Provide the [X, Y] coordinate of the cell's center where the given text is located.  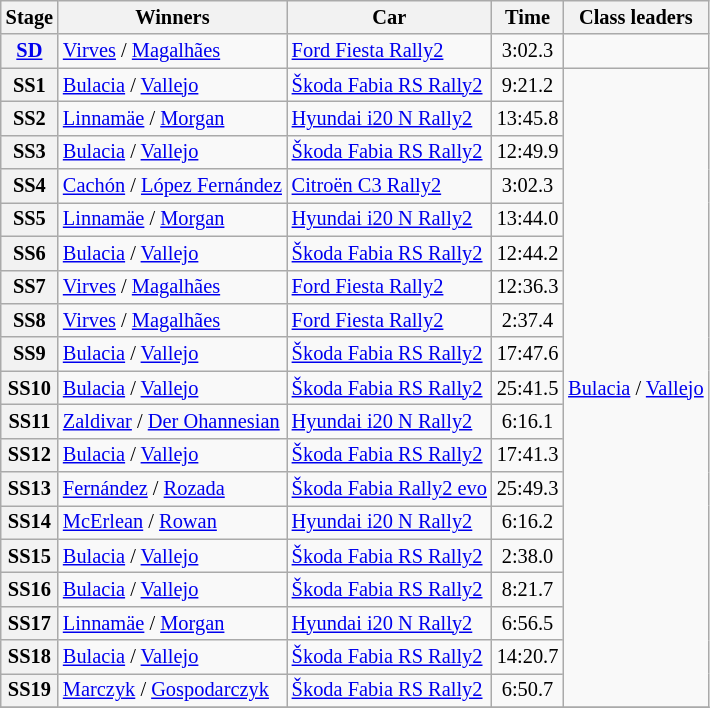
SS11 [30, 421]
SS18 [30, 657]
Stage [30, 17]
SS3 [30, 152]
McErlean / Rowan [172, 522]
6:16.2 [528, 522]
Zaldivar / Der Ohannesian [172, 421]
Marczyk / Gospodarczyk [172, 690]
25:41.5 [528, 388]
6:16.1 [528, 421]
Škoda Fabia Rally2 evo [390, 489]
13:45.8 [528, 118]
Winners [172, 17]
SS6 [30, 253]
SS1 [30, 85]
Time [528, 17]
8:21.7 [528, 589]
25:49.3 [528, 489]
2:37.4 [528, 320]
14:20.7 [528, 657]
Citroën C3 Rally2 [390, 186]
6:56.5 [528, 623]
SD [30, 51]
12:36.3 [528, 287]
12:44.2 [528, 253]
SS10 [30, 388]
Cachón / López Fernández [172, 186]
SS16 [30, 589]
Class leaders [636, 17]
SS8 [30, 320]
6:50.7 [528, 690]
SS15 [30, 556]
17:41.3 [528, 455]
SS12 [30, 455]
SS14 [30, 522]
17:47.6 [528, 354]
SS13 [30, 489]
SS9 [30, 354]
2:38.0 [528, 556]
9:21.2 [528, 85]
13:44.0 [528, 219]
SS17 [30, 623]
SS2 [30, 118]
12:49.9 [528, 152]
SS4 [30, 186]
SS5 [30, 219]
Car [390, 17]
SS7 [30, 287]
Fernández / Rozada [172, 489]
SS19 [30, 690]
